Locate the cell with the specified text and output its (X, Y) center coordinate. 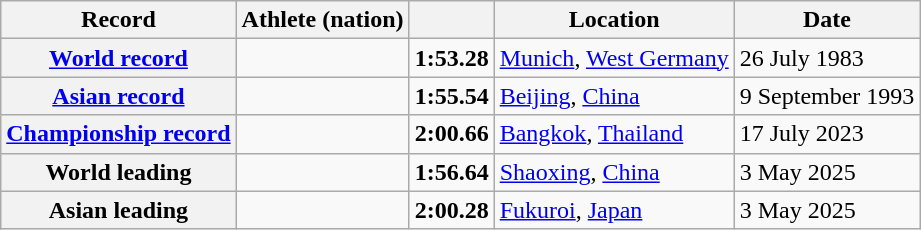
1:53.28 (452, 58)
Asian leading (118, 210)
9 September 1993 (827, 96)
2:00.28 (452, 210)
Championship record (118, 134)
26 July 1983 (827, 58)
Record (118, 20)
Date (827, 20)
World leading (118, 172)
2:00.66 (452, 134)
Location (614, 20)
Shaoxing, China (614, 172)
Bangkok, Thailand (614, 134)
Athlete (nation) (322, 20)
Fukuroi, Japan (614, 210)
Munich, West Germany (614, 58)
Beijing, China (614, 96)
Asian record (118, 96)
1:55.54 (452, 96)
World record (118, 58)
1:56.64 (452, 172)
17 July 2023 (827, 134)
